Extract the [X, Y] coordinate from the center of the cell holding the provided text.  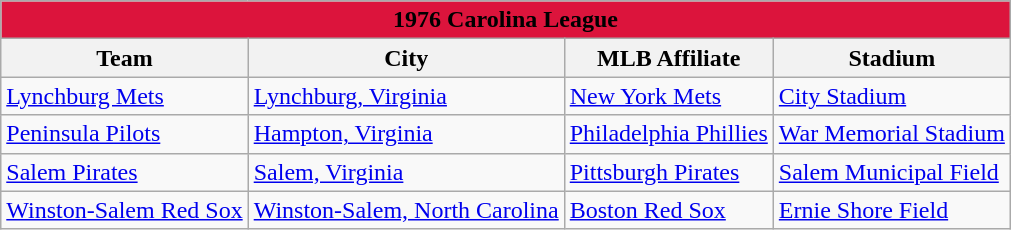
Salem Municipal Field [892, 172]
Peninsula Pilots [124, 134]
War Memorial Stadium [892, 134]
Pittsburgh Pirates [668, 172]
MLB Affiliate [668, 58]
Salem, Virginia [406, 172]
Salem Pirates [124, 172]
1976 Carolina League [506, 20]
Philadelphia Phillies [668, 134]
Team [124, 58]
Hampton, Virginia [406, 134]
Boston Red Sox [668, 210]
New York Mets [668, 96]
Winston-Salem, North Carolina [406, 210]
City [406, 58]
Stadium [892, 58]
City Stadium [892, 96]
Ernie Shore Field [892, 210]
Lynchburg, Virginia [406, 96]
Winston-Salem Red Sox [124, 210]
Lynchburg Mets [124, 96]
